Find where the given text appears and provide that cell's center as [X, Y] coordinate. 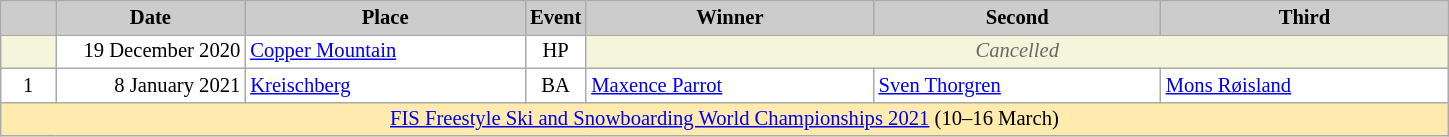
1 [28, 85]
Place [385, 17]
Mons Røisland [1304, 85]
Copper Mountain [385, 51]
Kreischberg [385, 85]
Event [556, 17]
8 January 2021 [151, 85]
FIS Freestyle Ski and Snowboarding World Championships 2021 (10–16 March) [724, 119]
Sven Thorgren [1018, 85]
Second [1018, 17]
Maxence Parrot [730, 85]
Cancelled [1017, 51]
Date [151, 17]
19 December 2020 [151, 51]
BA [556, 85]
HP [556, 51]
Third [1304, 17]
Winner [730, 17]
